Determine the (x, y) coordinate at the center of the cell enclosing the given text.  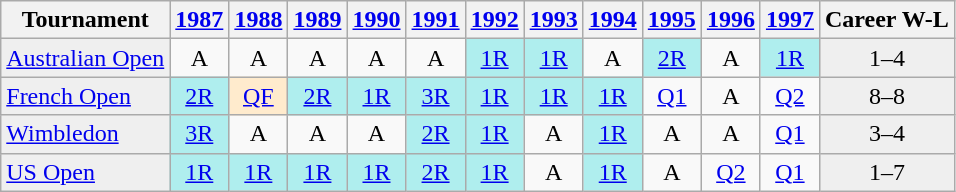
Wimbledon (86, 134)
QF (258, 96)
8–8 (886, 96)
1994 (612, 20)
1995 (672, 20)
1987 (200, 20)
French Open (86, 96)
1996 (730, 20)
3–4 (886, 134)
1992 (494, 20)
1993 (554, 20)
Australian Open (86, 58)
Career W-L (886, 20)
1988 (258, 20)
1989 (318, 20)
Tournament (86, 20)
US Open (86, 172)
1–7 (886, 172)
1–4 (886, 58)
1991 (436, 20)
1997 (790, 20)
1990 (376, 20)
